Extract the (x, y) coordinate from the center of the cell holding the provided text.  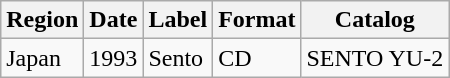
1993 (114, 58)
Sento (178, 58)
Catalog (375, 20)
Date (114, 20)
Label (178, 20)
CD (257, 58)
Region (42, 20)
Japan (42, 58)
Format (257, 20)
SENTO YU-2 (375, 58)
